Find where the given text appears and provide that cell's center as [x, y] coordinate. 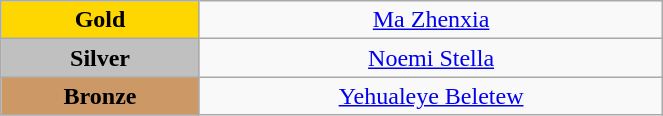
Ma Zhenxia [431, 20]
Silver [100, 58]
Gold [100, 20]
Noemi Stella [431, 58]
Bronze [100, 96]
Yehualeye Beletew [431, 96]
